Capture the cell that displays the provided text and extract its (x, y) central coordinate. 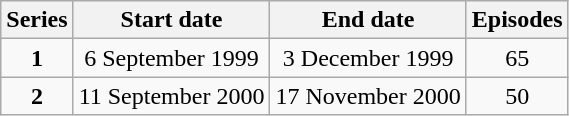
Episodes (517, 20)
Start date (172, 20)
Series (37, 20)
6 September 1999 (172, 58)
2 (37, 96)
11 September 2000 (172, 96)
17 November 2000 (368, 96)
End date (368, 20)
1 (37, 58)
50 (517, 96)
3 December 1999 (368, 58)
65 (517, 58)
